Find where the given text appears and provide that cell's center as [X, Y] coordinate. 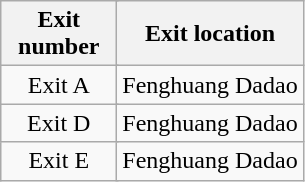
Exit A [59, 85]
Exit location [210, 34]
Exit E [59, 161]
Exit D [59, 123]
Exit number [59, 34]
